Locate the cell with the specified text and output its [X, Y] center coordinate. 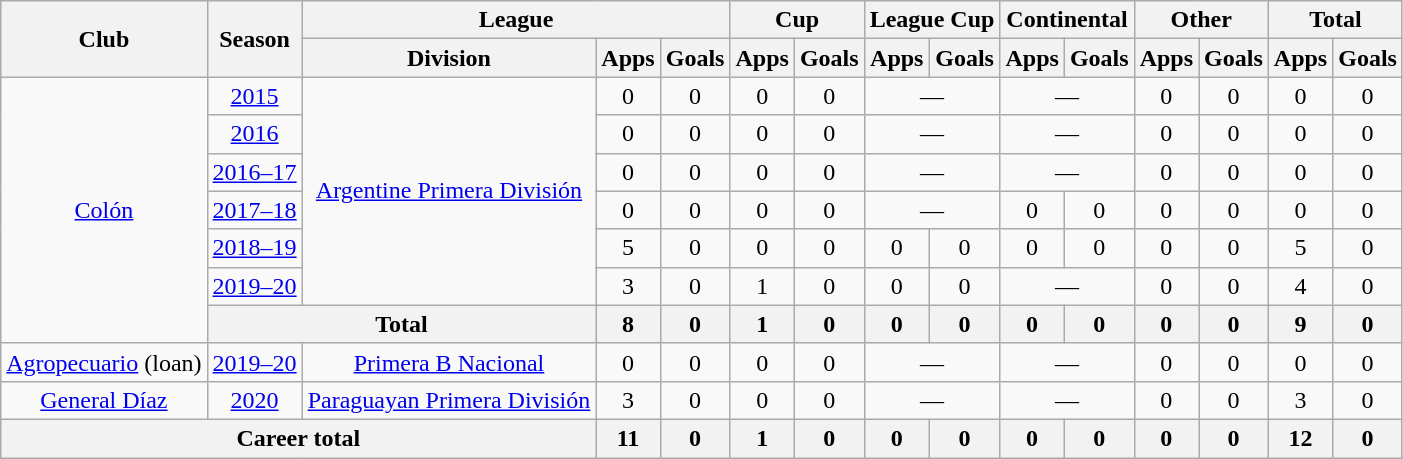
8 [628, 324]
Continental [1067, 20]
Other [1201, 20]
2016 [254, 134]
Colón [104, 210]
Primera B Nacional [449, 362]
General Díaz [104, 400]
12 [1300, 438]
4 [1300, 286]
Career total [298, 438]
2015 [254, 96]
11 [628, 438]
League Cup [932, 20]
Club [104, 39]
Division [449, 58]
Paraguayan Primera División [449, 400]
Agropecuario (loan) [104, 362]
2016–17 [254, 172]
2018–19 [254, 248]
Argentine Primera División [449, 191]
2020 [254, 400]
2017–18 [254, 210]
9 [1300, 324]
League [516, 20]
Season [254, 39]
Cup [797, 20]
